Detect which cell encompasses the target text, then output its (X, Y) center coordinate. 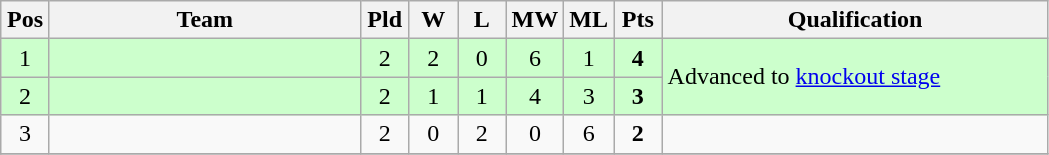
Advanced to knockout stage (855, 77)
ML (589, 20)
Pos (26, 20)
L (482, 20)
W (434, 20)
Pts (638, 20)
MW (535, 20)
Pld (384, 20)
Qualification (855, 20)
Team (204, 20)
